Capture the cell that displays the provided text and extract its (X, Y) central coordinate. 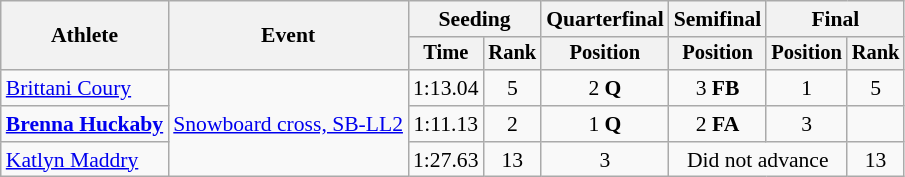
Time (446, 54)
1:13.04 (446, 88)
Semifinal (718, 19)
Final (835, 19)
Athlete (84, 36)
Brenna Huckaby (84, 124)
1 Q (605, 124)
Brittani Coury (84, 88)
Event (288, 36)
Snowboard cross, SB-LL2 (288, 124)
1 (806, 88)
Seeding (474, 19)
2 (512, 124)
3 FB (718, 88)
Quarterfinal (605, 19)
1:11.13 (446, 124)
2 FA (718, 124)
3 (806, 124)
2 Q (605, 88)
